Return the (X, Y) coordinate for the center point of the cell that contains the specified text.  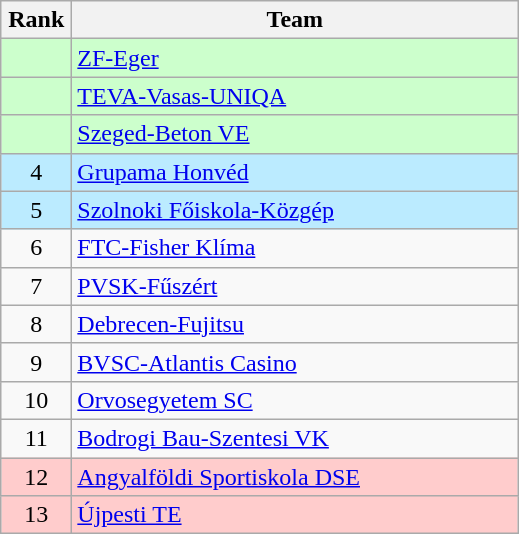
Team (295, 20)
11 (36, 438)
4 (36, 172)
Debrecen-Fujitsu (295, 324)
Grupama Honvéd (295, 172)
7 (36, 286)
Szeged-Beton VE (295, 134)
8 (36, 324)
6 (36, 248)
Rank (36, 20)
Orvosegyetem SC (295, 400)
13 (36, 515)
TEVA-Vasas-UNIQA (295, 96)
Bodrogi Bau-Szentesi VK (295, 438)
BVSC-Atlantis Casino (295, 362)
Angyalföldi Sportiskola DSE (295, 477)
12 (36, 477)
9 (36, 362)
10 (36, 400)
Szolnoki Főiskola-Közgép (295, 210)
ZF-Eger (295, 58)
PVSK-Fűszért (295, 286)
Újpesti TE (295, 515)
5 (36, 210)
FTC-Fisher Klíma (295, 248)
